Extract the [x, y] coordinate from the center of the cell holding the provided text.  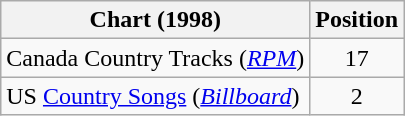
US Country Songs (Billboard) [156, 96]
Position [357, 20]
17 [357, 58]
Chart (1998) [156, 20]
2 [357, 96]
Canada Country Tracks (RPM) [156, 58]
